For the text-containing cell, return its midpoint in (x, y) coordinate format. 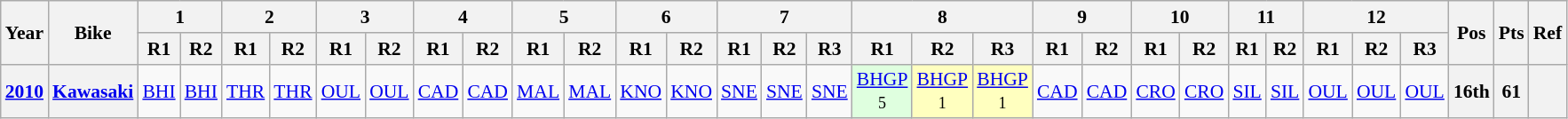
5 (564, 17)
Kawasaki (92, 91)
9 (1081, 17)
4 (463, 17)
Pos (1472, 32)
8 (943, 17)
1 (179, 17)
61 (1511, 91)
6 (666, 17)
Year (25, 32)
11 (1266, 17)
7 (785, 17)
2010 (25, 91)
16th (1472, 91)
2 (270, 17)
BHGP5 (883, 91)
Bike (92, 32)
12 (1376, 17)
3 (366, 17)
Ref (1548, 32)
Pts (1511, 32)
10 (1179, 17)
